Search for the cell housing the specified text and yield its [x, y] center coordinate. 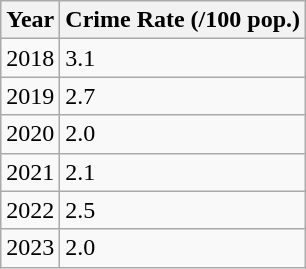
2019 [30, 96]
2.7 [183, 96]
2021 [30, 172]
Year [30, 20]
2023 [30, 248]
Crime Rate (/100 pop.) [183, 20]
2020 [30, 134]
3.1 [183, 58]
2.1 [183, 172]
2.5 [183, 210]
2022 [30, 210]
2018 [30, 58]
